From the cell containing the given text, extract its center point as [x, y] coordinate. 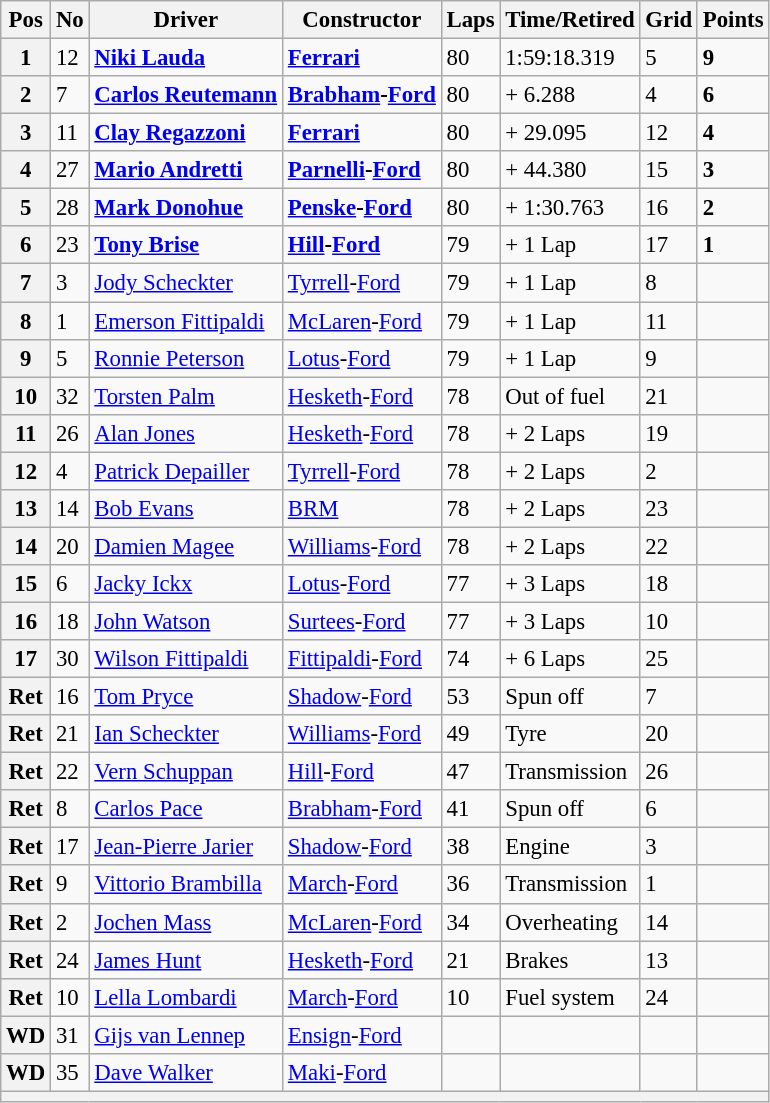
Damien Magee [186, 546]
Jacky Ickx [186, 584]
34 [470, 922]
32 [70, 396]
+ 1:30.763 [570, 208]
Engine [570, 847]
30 [70, 659]
28 [70, 208]
Alan Jones [186, 433]
74 [470, 659]
Fuel system [570, 997]
49 [470, 734]
25 [668, 659]
Clay Regazzoni [186, 133]
James Hunt [186, 960]
No [70, 20]
Mark Donohue [186, 208]
Emerson Fittipaldi [186, 321]
Out of fuel [570, 396]
Ensign-Ford [362, 1035]
Wilson Fittipaldi [186, 659]
19 [668, 433]
36 [470, 885]
Fittipaldi-Ford [362, 659]
Penske-Ford [362, 208]
Jochen Mass [186, 922]
Parnelli-Ford [362, 170]
38 [470, 847]
Driver [186, 20]
Overheating [570, 922]
Carlos Reutemann [186, 95]
1:59:18.319 [570, 58]
Jody Scheckter [186, 283]
35 [70, 1073]
Lella Lombardi [186, 997]
41 [470, 809]
Vern Schuppan [186, 772]
Bob Evans [186, 509]
+ 44.380 [570, 170]
Torsten Palm [186, 396]
Mario Andretti [186, 170]
Tony Brise [186, 245]
Surtees-Ford [362, 621]
+ 29.095 [570, 133]
Grid [668, 20]
Ian Scheckter [186, 734]
Tom Pryce [186, 697]
Dave Walker [186, 1073]
John Watson [186, 621]
Gijs van Lennep [186, 1035]
Tyre [570, 734]
Ronnie Peterson [186, 358]
Constructor [362, 20]
Patrick Depailler [186, 471]
Pos [26, 20]
Jean-Pierre Jarier [186, 847]
Carlos Pace [186, 809]
31 [70, 1035]
Brakes [570, 960]
Laps [470, 20]
+ 6 Laps [570, 659]
+ 6.288 [570, 95]
Niki Lauda [186, 58]
47 [470, 772]
53 [470, 697]
Maki-Ford [362, 1073]
BRM [362, 509]
Points [732, 20]
27 [70, 170]
Time/Retired [570, 20]
Vittorio Brambilla [186, 885]
